Output the [X, Y] coordinate of the center of the cell containing the given text.  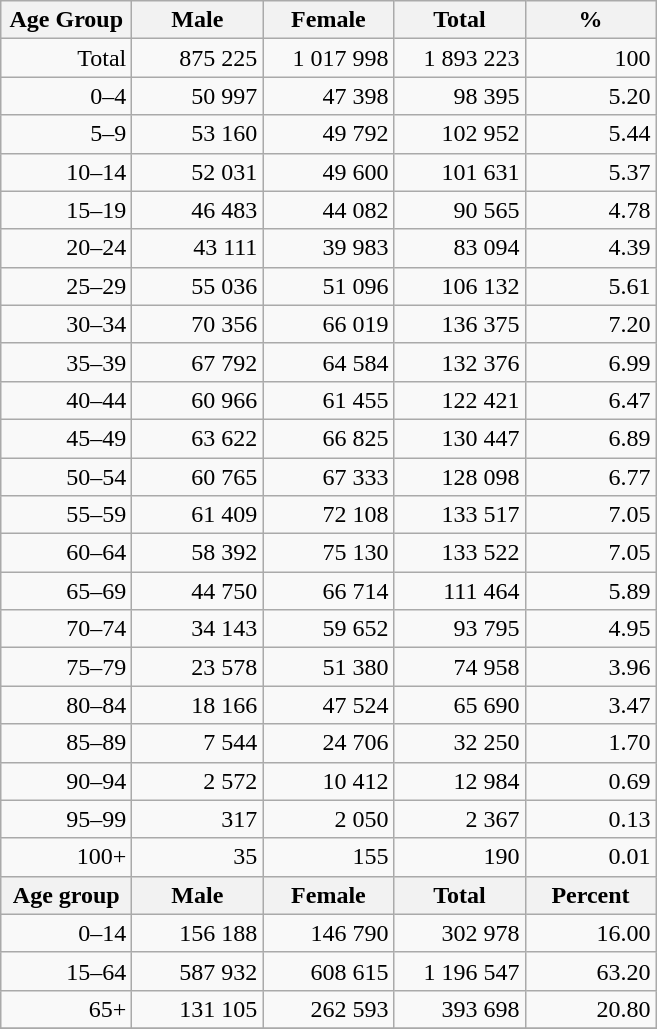
Percent [590, 895]
61 455 [328, 400]
146 790 [328, 933]
90 565 [460, 210]
7.20 [590, 324]
6.77 [590, 477]
608 615 [328, 971]
106 132 [460, 286]
7 544 [198, 743]
61 409 [198, 515]
1.70 [590, 743]
4.39 [590, 248]
1 893 223 [460, 58]
5.20 [590, 96]
133 517 [460, 515]
44 082 [328, 210]
18 166 [198, 705]
128 098 [460, 477]
90–94 [66, 781]
35 [198, 857]
51 096 [328, 286]
0.01 [590, 857]
60 765 [198, 477]
12 984 [460, 781]
43 111 [198, 248]
53 160 [198, 134]
50–54 [66, 477]
55–59 [66, 515]
85–89 [66, 743]
132 376 [460, 362]
Age group [66, 895]
63 622 [198, 438]
16.00 [590, 933]
2 050 [328, 819]
133 522 [460, 553]
1 196 547 [460, 971]
64 584 [328, 362]
30–34 [66, 324]
0–14 [66, 933]
49 600 [328, 172]
393 698 [460, 1009]
130 447 [460, 438]
23 578 [198, 667]
111 464 [460, 591]
59 652 [328, 629]
98 395 [460, 96]
66 714 [328, 591]
100 [590, 58]
2 367 [460, 819]
50 997 [198, 96]
66 019 [328, 324]
5.37 [590, 172]
587 932 [198, 971]
49 792 [328, 134]
15–64 [66, 971]
317 [198, 819]
131 105 [198, 1009]
70–74 [66, 629]
80–84 [66, 705]
875 225 [198, 58]
2 572 [198, 781]
262 593 [328, 1009]
51 380 [328, 667]
60 966 [198, 400]
93 795 [460, 629]
5.89 [590, 591]
155 [328, 857]
3.96 [590, 667]
102 952 [460, 134]
65 690 [460, 705]
65–69 [66, 591]
95–99 [66, 819]
60–64 [66, 553]
44 750 [198, 591]
6.99 [590, 362]
190 [460, 857]
32 250 [460, 743]
10 412 [328, 781]
46 483 [198, 210]
47 524 [328, 705]
72 108 [328, 515]
5.44 [590, 134]
122 421 [460, 400]
3.47 [590, 705]
55 036 [198, 286]
34 143 [198, 629]
45–49 [66, 438]
66 825 [328, 438]
25–29 [66, 286]
74 958 [460, 667]
100+ [66, 857]
6.47 [590, 400]
75–79 [66, 667]
65+ [66, 1009]
4.95 [590, 629]
% [590, 20]
0.13 [590, 819]
83 094 [460, 248]
39 983 [328, 248]
156 188 [198, 933]
63.20 [590, 971]
58 392 [198, 553]
40–44 [66, 400]
70 356 [198, 324]
302 978 [460, 933]
67 792 [198, 362]
136 375 [460, 324]
6.89 [590, 438]
1 017 998 [328, 58]
24 706 [328, 743]
0.69 [590, 781]
20.80 [590, 1009]
10–14 [66, 172]
47 398 [328, 96]
15–19 [66, 210]
101 631 [460, 172]
75 130 [328, 553]
5.61 [590, 286]
20–24 [66, 248]
67 333 [328, 477]
4.78 [590, 210]
35–39 [66, 362]
5–9 [66, 134]
Age Group [66, 20]
0–4 [66, 96]
52 031 [198, 172]
